Return the [X, Y] coordinate for the center point of the cell that contains the specified text.  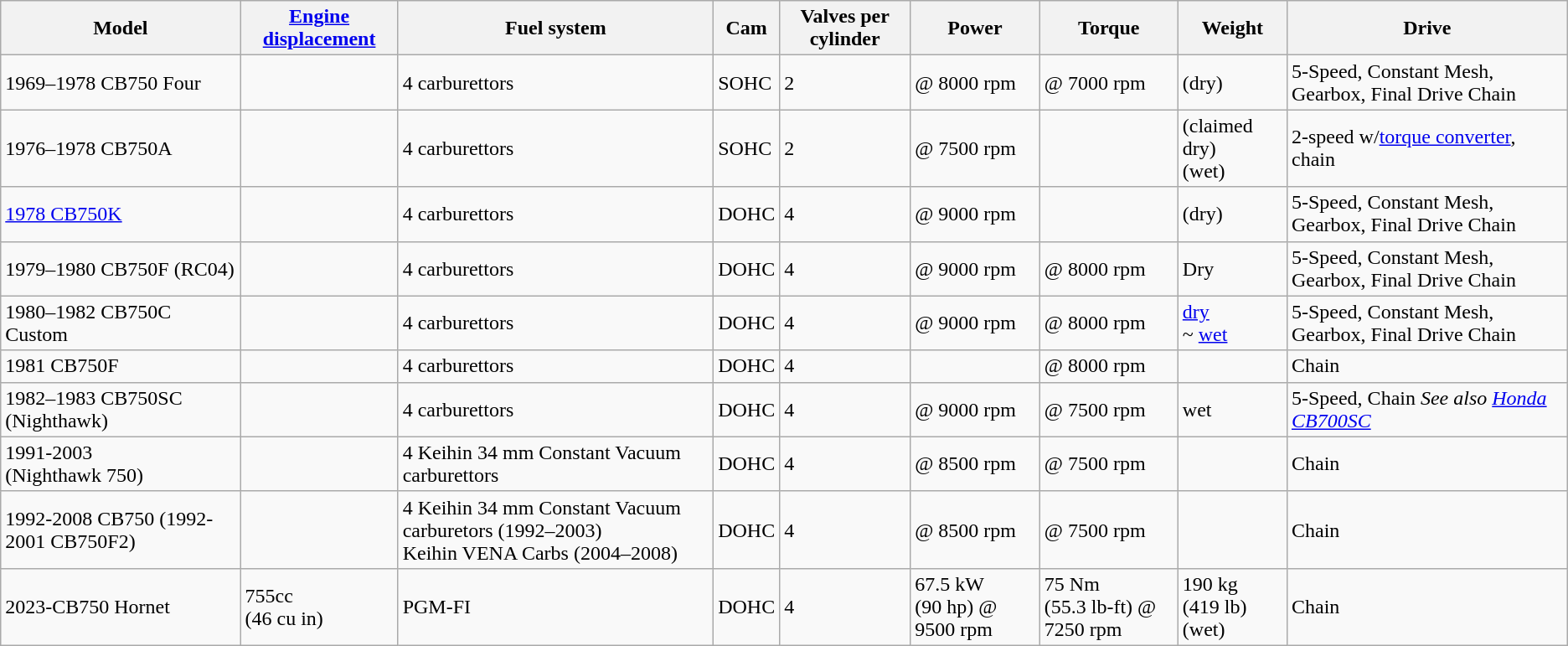
dry ~ wet [1232, 323]
1981 CB750F [121, 366]
1982–1983 CB750SC (Nighthawk) [121, 409]
5-Speed, Chain See also Honda CB700SC [1427, 409]
Cam [747, 28]
2-speed w/torque converter, chain [1427, 148]
1979–1980 CB750F (RC04) [121, 268]
Weight [1232, 28]
4 Keihin 34 mm Constant Vacuum carburetors (1992–2003)Keihin VENA Carbs (2004–2008) [555, 530]
190 kg (419 lb)(wet) [1232, 607]
Torque [1109, 28]
PGM-FI [555, 607]
1991-2003(Nighthawk 750) [121, 464]
1976–1978 CB750A [121, 148]
wet [1232, 409]
2023-CB750 Hornet [121, 607]
755cc(46 cu in) [319, 607]
1992-2008 CB750 (1992-2001 CB750F2) [121, 530]
Drive [1427, 28]
Power [975, 28]
Dry [1232, 268]
1969–1978 CB750 Four [121, 82]
67.5 kW (90 hp) @9500 rpm [975, 607]
75 Nm (55.3 lb-ft) @7250 rpm [1109, 607]
Model [121, 28]
Valves per cylinder [845, 28]
Engine displacement [319, 28]
1980–1982 CB750C Custom [121, 323]
@ 7000 rpm [1109, 82]
4 Keihin 34 mm Constant Vacuum carburettors [555, 464]
(claimed dry) (wet) [1232, 148]
1978 CB750K [121, 214]
Fuel system [555, 28]
